Scan for the cell matching the given text and deliver its (x, y) coordinate at center. 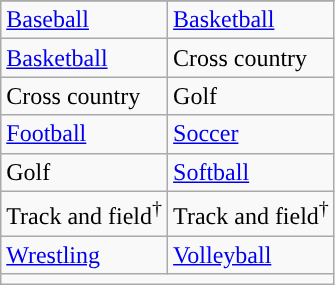
Football (84, 134)
Baseball (84, 20)
Volleyball (252, 255)
Wrestling (84, 255)
Softball (252, 172)
Soccer (252, 134)
